Detect which cell encompasses the target text, then output its (x, y) center coordinate. 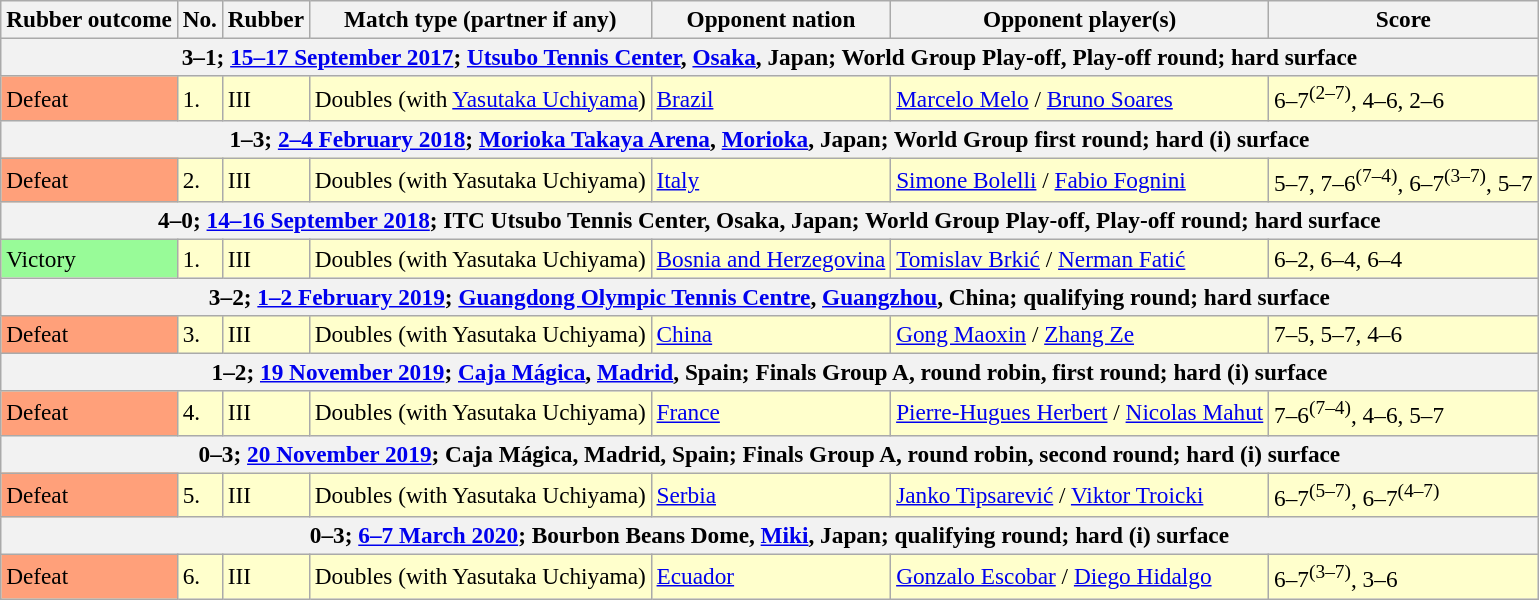
1–2; 19 November 2019; Caja Mágica, Madrid, Spain; Finals Group A, round robin, first round; hard (i) surface (770, 372)
Opponent player(s) (1080, 19)
3–1; 15–17 September 2017; Utsubo Tennis Center, Osaka, Japan; World Group Play-off, Play-off round; hard surface (770, 57)
6–7(3–7), 3–6 (1404, 576)
Score (1404, 19)
1–3; 2–4 February 2018; Morioka Takaya Arena, Morioka, Japan; World Group first round; hard (i) surface (770, 139)
Janko Tipsarević / Viktor Troicki (1080, 494)
6–7(5–7), 6–7(4–7) (1404, 494)
Brazil (771, 98)
Rubber outcome (90, 19)
Match type (partner if any) (480, 19)
2. (200, 180)
Victory (90, 258)
4. (200, 413)
Simone Bolelli / Fabio Fognini (1080, 180)
5–7, 7–6(7–4), 6–7(3–7), 5–7 (1404, 180)
Gonzalo Escobar / Diego Hidalgo (1080, 576)
Marcelo Melo / Bruno Soares (1080, 98)
7–6(7–4), 4–6, 5–7 (1404, 413)
France (771, 413)
3–2; 1–2 February 2019; Guangdong Olympic Tennis Centre, Guangzhou, China; qualifying round; hard surface (770, 296)
6–2, 6–4, 6–4 (1404, 258)
Opponent nation (771, 19)
0–3; 20 November 2019; Caja Mágica, Madrid, Spain; Finals Group A, round robin, second round; hard (i) surface (770, 454)
Serbia (771, 494)
6–7(2–7), 4–6, 2–6 (1404, 98)
Pierre-Hugues Herbert / Nicolas Mahut (1080, 413)
No. (200, 19)
4–0; 14–16 September 2018; ITC Utsubo Tennis Center, Osaka, Japan; World Group Play-off, Play-off round; hard surface (770, 221)
Gong Maoxin / Zhang Ze (1080, 334)
Ecuador (771, 576)
7–5, 5–7, 4–6 (1404, 334)
Italy (771, 180)
Tomislav Brkić / Nerman Fatić (1080, 258)
3. (200, 334)
0–3; 6–7 March 2020; Bourbon Beans Dome, Miki, Japan; qualifying round; hard (i) surface (770, 535)
China (771, 334)
Rubber (266, 19)
5. (200, 494)
Bosnia and Herzegovina (771, 258)
6. (200, 576)
